Return [X, Y] of the center of cell containing provided text 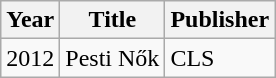
Year [30, 20]
Pesti Nők [112, 58]
2012 [30, 58]
CLS [220, 58]
Title [112, 20]
Publisher [220, 20]
